Locate the cell with the specified text and output its [x, y] center coordinate. 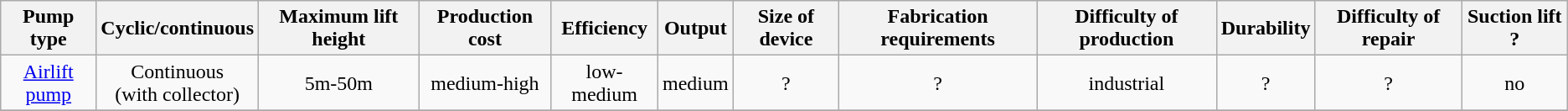
Efficiency [605, 29]
Cyclic/continuous [178, 29]
medium-high [485, 82]
Maximum lift height [339, 29]
5m-50m [339, 82]
industrial [1127, 82]
Fabrication requirements [938, 29]
medium [695, 82]
Pump type [49, 29]
Output [695, 29]
Airlift pump [49, 82]
Difficulty of repair [1389, 29]
Production cost [485, 29]
Continuous(with collector) [178, 82]
Difficulty of production [1127, 29]
Size of device [786, 29]
Durability [1266, 29]
low-medium [605, 82]
no [1514, 82]
Suction lift ? [1514, 29]
